Return the [X, Y] coordinate for the center point of the cell that contains the specified text.  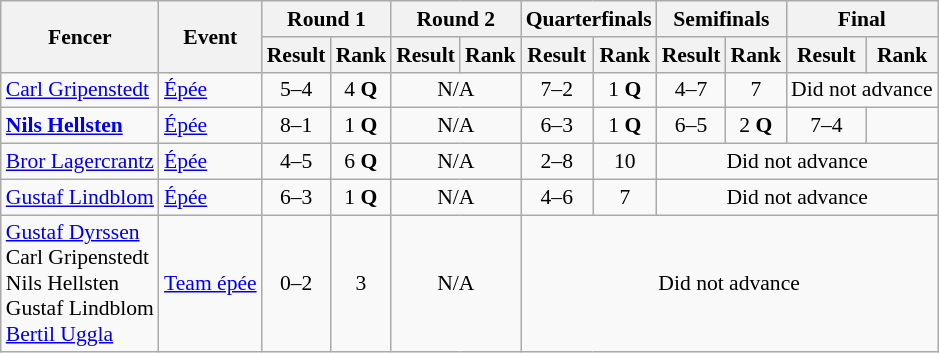
3 [362, 284]
2–8 [557, 162]
6 Q [362, 162]
Nils Hellsten [80, 126]
Fencer [80, 36]
4–5 [296, 162]
8–1 [296, 126]
Semifinals [722, 19]
Carl Gripenstedt [80, 90]
5–4 [296, 90]
Event [210, 36]
10 [625, 162]
7–4 [826, 126]
Final [862, 19]
6–5 [692, 126]
2 Q [756, 126]
Round 1 [326, 19]
4–6 [557, 197]
0–2 [296, 284]
Gustaf Dyrssen Carl Gripenstedt Nils Hellsten Gustaf Lindblom Bertil Uggla [80, 284]
7–2 [557, 90]
Quarterfinals [589, 19]
Bror Lagercrantz [80, 162]
4–7 [692, 90]
4 Q [362, 90]
Team épée [210, 284]
Gustaf Lindblom [80, 197]
Round 2 [456, 19]
